Capture the cell that displays the provided text and extract its (x, y) central coordinate. 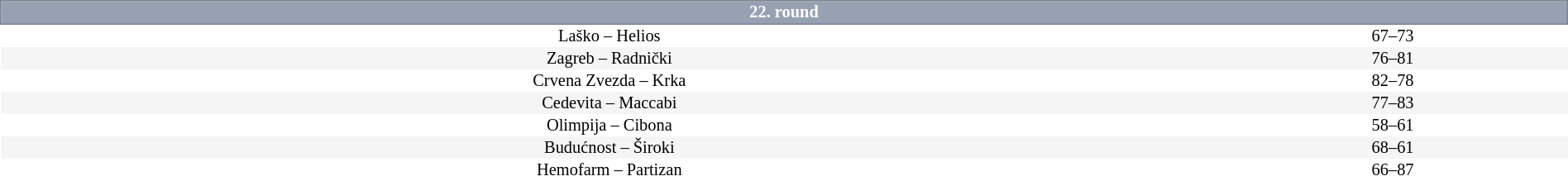
Hemofarm – Partizan (610, 170)
Olimpija – Cibona (610, 126)
Laško – Helios (610, 36)
66–87 (1393, 170)
76–81 (1393, 58)
22. round (784, 12)
77–83 (1393, 102)
58–61 (1393, 126)
68–61 (1393, 147)
67–73 (1393, 36)
Budućnost – Široki (610, 147)
Zagreb – Radnički (610, 58)
82–78 (1393, 81)
Cedevita – Maccabi (610, 102)
Crvena Zvezda – Krka (610, 81)
